Scan for the cell matching the given text and deliver its (x, y) coordinate at center. 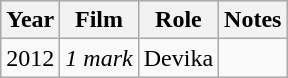
Year (30, 20)
1 mark (99, 58)
2012 (30, 58)
Devika (178, 58)
Role (178, 20)
Film (99, 20)
Notes (253, 20)
